For the text-containing cell, return its midpoint in (X, Y) coordinate format. 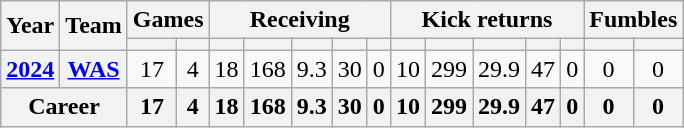
Career (64, 107)
2024 (30, 69)
Year (30, 26)
Games (168, 20)
WAS (94, 69)
Kick returns (486, 20)
Receiving (300, 20)
Fumbles (634, 20)
Team (94, 26)
